Detect which cell encompasses the target text, then output its (x, y) center coordinate. 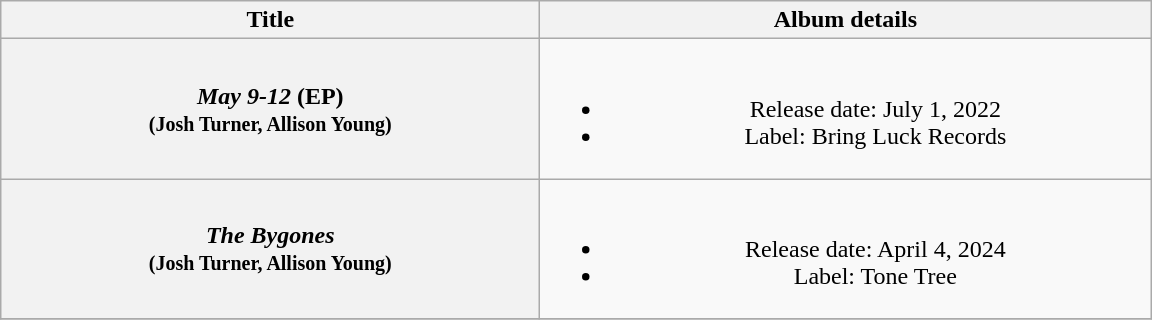
Title (270, 20)
Release date: April 4, 2024 Label: Tone Tree (846, 249)
The Bygones(Josh Turner, Allison Young) (270, 249)
Album details (846, 20)
May 9-12 (EP) (Josh Turner, Allison Young) (270, 109)
Release date: July 1, 2022 Label: Bring Luck Records (846, 109)
